From the cell containing the given text, extract its center point as [X, Y] coordinate. 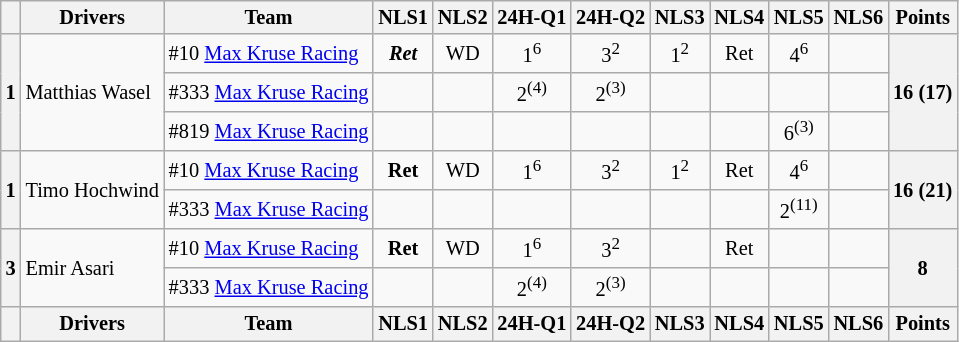
#819 Max Kruse Racing [269, 132]
2(11) [799, 210]
Emir Asari [92, 268]
16 (17) [922, 92]
Matthias Wasel [92, 92]
16 (21) [922, 190]
8 [922, 268]
Timo Hochwind [92, 190]
6(3) [799, 132]
3 [11, 268]
